Locate the cell with the specified text and output its [x, y] center coordinate. 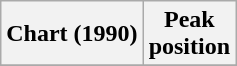
Peakposition [189, 34]
Chart (1990) [72, 34]
